Provide the [X, Y] coordinate of the cell's center where the given text is located.  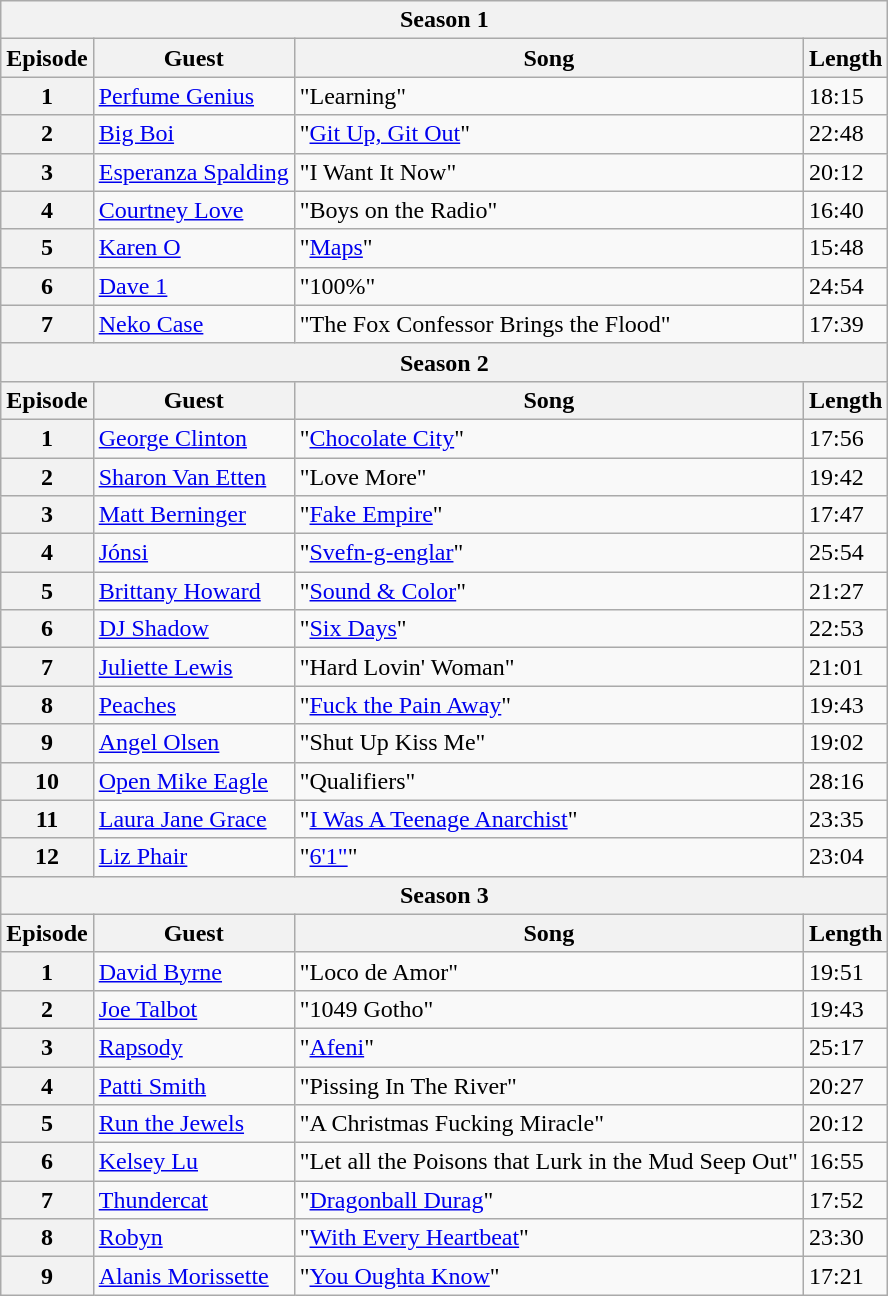
17:52 [845, 1200]
Open Mike Eagle [194, 781]
"1049 Gotho" [548, 1009]
"Learning" [548, 96]
"Pissing In The River" [548, 1085]
18:15 [845, 96]
Dave 1 [194, 286]
Sharon Van Etten [194, 477]
Season 3 [444, 895]
17:21 [845, 1276]
"Loco de Amor" [548, 971]
Matt Berninger [194, 515]
Esperanza Spalding [194, 172]
Juliette Lewis [194, 667]
17:39 [845, 324]
Patti Smith [194, 1085]
Perfume Genius [194, 96]
David Byrne [194, 971]
22:48 [845, 134]
"Fake Empire" [548, 515]
"Afeni" [548, 1047]
Jónsi [194, 553]
22:53 [845, 629]
"I Want It Now" [548, 172]
"The Fox Confessor Brings the Flood" [548, 324]
16:40 [845, 210]
Run the Jewels [194, 1124]
"With Every Heartbeat" [548, 1238]
17:47 [845, 515]
"Let all the Poisons that Lurk in the Mud Seep Out" [548, 1162]
"Svefn-g-englar" [548, 553]
17:56 [845, 438]
15:48 [845, 248]
12 [47, 857]
Joe Talbot [194, 1009]
"Maps" [548, 248]
Karen O [194, 248]
"Chocolate City" [548, 438]
11 [47, 819]
"Shut Up Kiss Me" [548, 743]
Neko Case [194, 324]
Angel Olsen [194, 743]
20:27 [845, 1085]
23:30 [845, 1238]
16:55 [845, 1162]
Thundercat [194, 1200]
"Fuck the Pain Away" [548, 705]
"Dragonball Durag" [548, 1200]
21:27 [845, 591]
"Git Up, Git Out" [548, 134]
"You Oughta Know" [548, 1276]
19:42 [845, 477]
19:02 [845, 743]
Liz Phair [194, 857]
"Love More" [548, 477]
10 [47, 781]
"100%" [548, 286]
Season 1 [444, 20]
Kelsey Lu [194, 1162]
George Clinton [194, 438]
"Boys on the Radio" [548, 210]
Laura Jane Grace [194, 819]
21:01 [845, 667]
Big Boi [194, 134]
Courtney Love [194, 210]
"A Christmas Fucking Miracle" [548, 1124]
"Qualifiers" [548, 781]
"6'1"" [548, 857]
25:54 [845, 553]
Robyn [194, 1238]
25:17 [845, 1047]
"I Was A Teenage Anarchist" [548, 819]
Rapsody [194, 1047]
Season 2 [444, 362]
Peaches [194, 705]
23:04 [845, 857]
"Six Days" [548, 629]
28:16 [845, 781]
Brittany Howard [194, 591]
"Sound & Color" [548, 591]
Alanis Morissette [194, 1276]
"Hard Lovin' Woman" [548, 667]
DJ Shadow [194, 629]
24:54 [845, 286]
23:35 [845, 819]
19:51 [845, 971]
